Locate the cell with the specified text and output its (x, y) center coordinate. 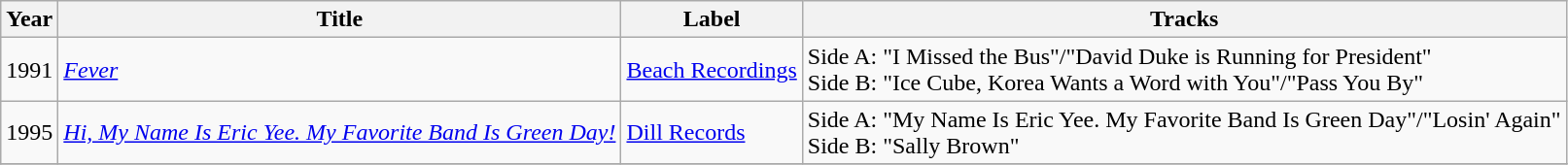
Side A: "I Missed the Bus"/"David Duke is Running for President"Side B: "Ice Cube, Korea Wants a Word with You"/"Pass You By" (1184, 70)
1995 (29, 132)
Hi, My Name Is Eric Yee. My Favorite Band Is Green Day! (340, 132)
Fever (340, 70)
Side A: "My Name Is Eric Yee. My Favorite Band Is Green Day"/"Losin' Again"Side B: "Sally Brown" (1184, 132)
Year (29, 19)
1991 (29, 70)
Title (340, 19)
Label (712, 19)
Beach Recordings (712, 70)
Tracks (1184, 19)
Dill Records (712, 132)
